From the cell containing the given text, extract its center point as (X, Y) coordinate. 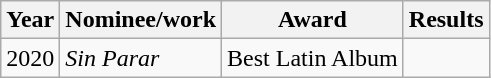
Best Latin Album (313, 58)
Year (30, 20)
Results (446, 20)
Award (313, 20)
2020 (30, 58)
Nominee/work (141, 20)
Sin Parar (141, 58)
